For the text-containing cell, return its midpoint in [X, Y] coordinate format. 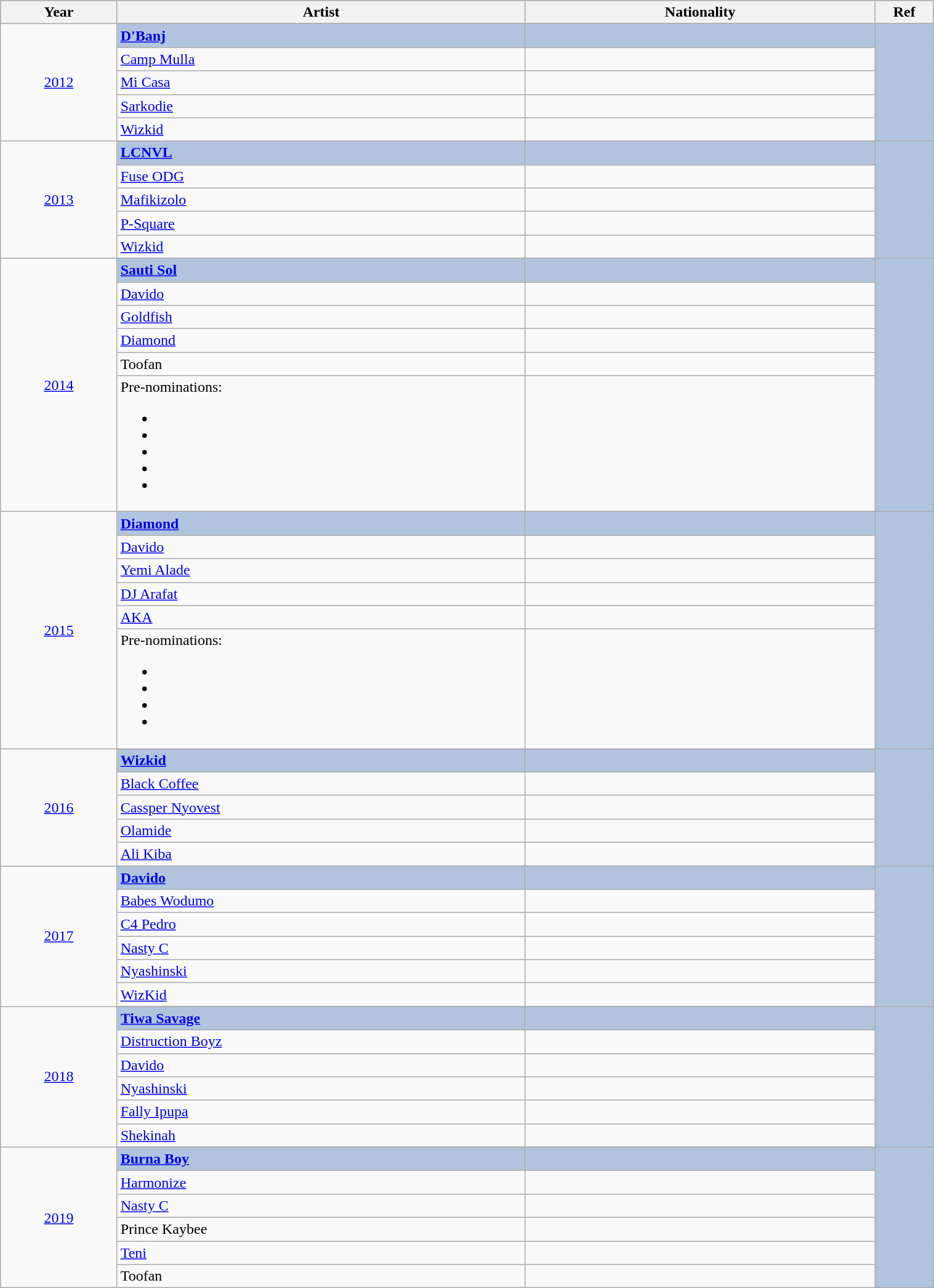
Tiwa Savage [321, 1018]
Goldfish [321, 317]
2018 [59, 1077]
Yemi Alade [321, 570]
2017 [59, 936]
2016 [59, 807]
Babes Wodumo [321, 901]
Cassper Nyovest [321, 807]
LCNVL [321, 153]
Ref [904, 12]
Shekinah [321, 1135]
Mafikizolo [321, 200]
Ali Kiba [321, 854]
P-Square [321, 223]
Fuse ODG [321, 176]
WizKid [321, 995]
2013 [59, 200]
2014 [59, 384]
Year [59, 12]
Nationality [700, 12]
D'Banj [321, 36]
AKA [321, 617]
Fally Ipupa [321, 1112]
Sauti Sol [321, 270]
Prince Kaybee [321, 1229]
Olamide [321, 830]
2015 [59, 630]
DJ Arafat [321, 594]
2019 [59, 1217]
Camp Mulla [321, 59]
Black Coffee [321, 784]
C4 Pedro [321, 925]
2012 [59, 83]
Artist [321, 12]
Teni [321, 1252]
Sarkodie [321, 106]
Burna Boy [321, 1159]
Harmonize [321, 1182]
Mi Casa [321, 83]
Distruction Boyz [321, 1042]
